Return the (X, Y) coordinate for the center point of the cell that contains the specified text.  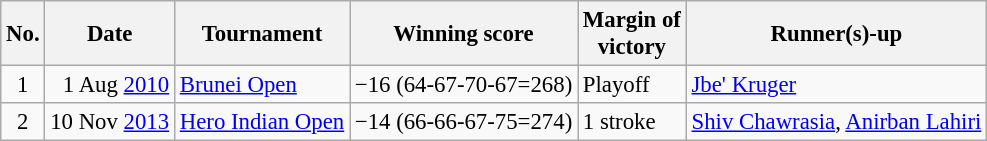
1 Aug 2010 (110, 85)
No. (23, 34)
Winning score (464, 34)
2 (23, 122)
1 stroke (632, 122)
−16 (64-67-70-67=268) (464, 85)
1 (23, 85)
10 Nov 2013 (110, 122)
Brunei Open (262, 85)
Margin ofvictory (632, 34)
Date (110, 34)
Runner(s)-up (836, 34)
Shiv Chawrasia, Anirban Lahiri (836, 122)
Tournament (262, 34)
−14 (66-66-67-75=274) (464, 122)
Playoff (632, 85)
Jbe' Kruger (836, 85)
Hero Indian Open (262, 122)
